Locate the cell with the specified text and output its [x, y] center coordinate. 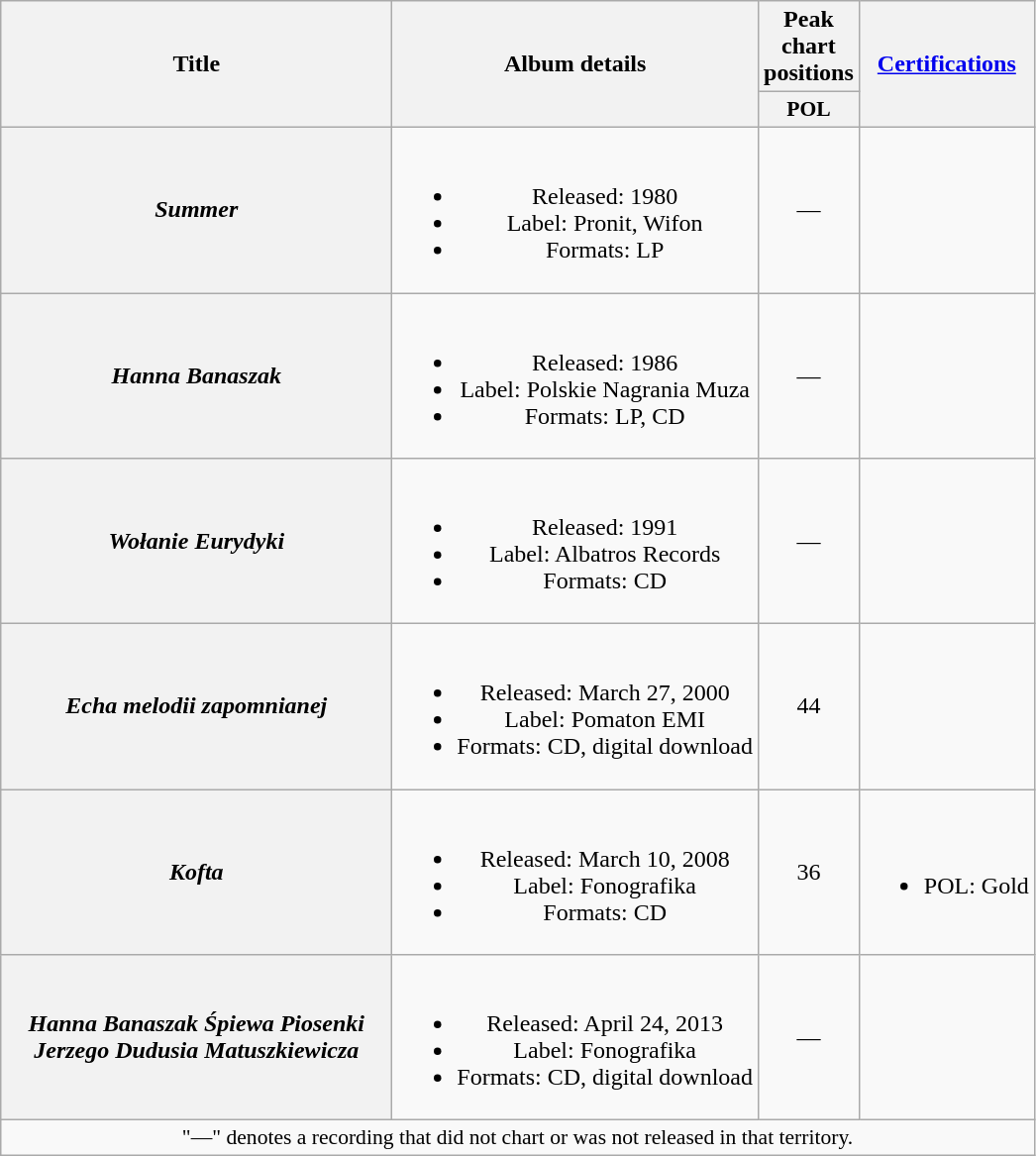
POL: Gold [947, 872]
Released: April 24, 2013Label: FonografikaFormats: CD, digital download [575, 1038]
Released: 1980Label: Pronit, WifonFormats: LP [575, 210]
Echa melodii zapomnianej [196, 707]
Released: March 10, 2008Label: FonografikaFormats: CD [575, 872]
Title [196, 64]
Hanna Banaszak [196, 376]
Wołanie Eurydyki [196, 541]
Certifications [947, 64]
Kofta [196, 872]
Released: 1986Label: Polskie Nagrania MuzaFormats: LP, CD [575, 376]
Peak chart positions [809, 47]
44 [809, 707]
Album details [575, 64]
Released: 1991Label: Albatros RecordsFormats: CD [575, 541]
POL [809, 110]
Hanna Banaszak Śpiewa PiosenkiJerzego Dudusia Matuszkiewicza [196, 1038]
36 [809, 872]
Released: March 27, 2000Label: Pomaton EMIFormats: CD, digital download [575, 707]
Summer [196, 210]
"—" denotes a recording that did not chart or was not released in that territory. [518, 1138]
